Identify which cell holds the provided text, then report its (x, y) central coordinate. 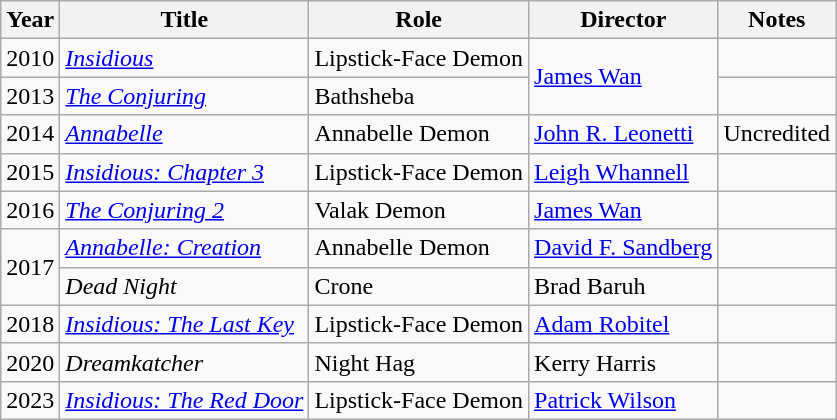
Insidious: Chapter 3 (184, 172)
Crone (419, 286)
The Conjuring 2 (184, 210)
Year (30, 20)
David F. Sandberg (624, 248)
2010 (30, 58)
Title (184, 20)
2014 (30, 134)
Notes (777, 20)
John R. Leonetti (624, 134)
Night Hag (419, 362)
Adam Robitel (624, 324)
Role (419, 20)
2015 (30, 172)
Leigh Whannell (624, 172)
The Conjuring (184, 96)
2020 (30, 362)
Director (624, 20)
Patrick Wilson (624, 400)
2013 (30, 96)
Brad Baruh (624, 286)
2018 (30, 324)
Kerry Harris (624, 362)
Uncredited (777, 134)
Annabelle: Creation (184, 248)
Insidious (184, 58)
Insidious: The Last Key (184, 324)
2023 (30, 400)
Bathsheba (419, 96)
Dead Night (184, 286)
2016 (30, 210)
2017 (30, 267)
Insidious: The Red Door (184, 400)
Valak Demon (419, 210)
Annabelle (184, 134)
Dreamkatcher (184, 362)
